Detect which cell encompasses the target text, then output its (x, y) center coordinate. 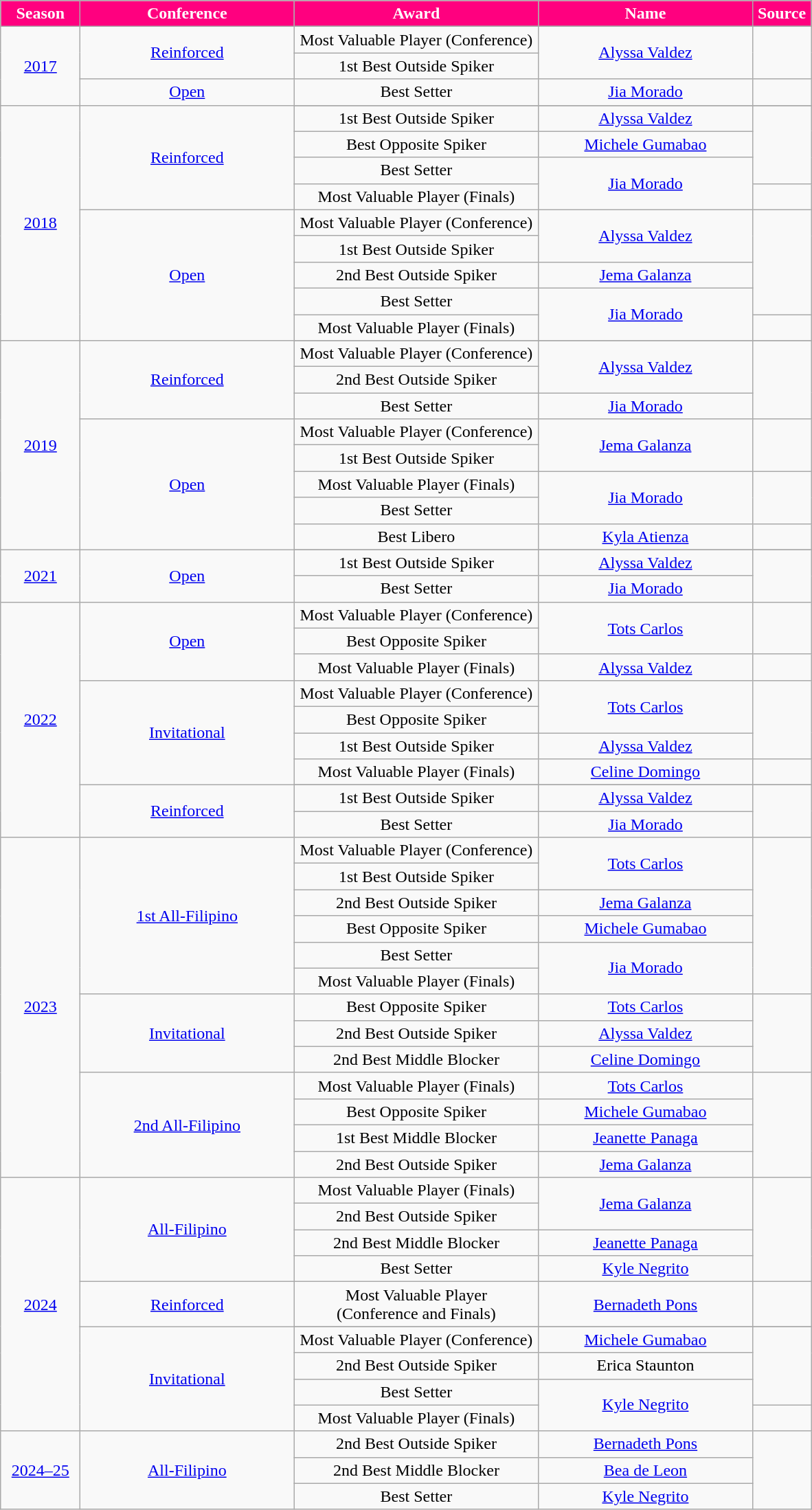
2022 (41, 720)
Name (646, 14)
1st Best Middle Blocker (416, 1138)
Award (416, 14)
Source (782, 14)
2018 (41, 223)
1st All-Filipino (187, 916)
Bea de Leon (646, 1470)
2024–25 (41, 1470)
2nd All-Filipino (187, 1125)
2023 (41, 1007)
Best Libero (416, 537)
Conference (187, 14)
2021 (41, 576)
2017 (41, 66)
Kyla Atienza (646, 537)
Season (41, 14)
2024 (41, 1305)
2019 (41, 445)
Most Valuable Player(Conference and Finals) (416, 1304)
Erica Staunton (646, 1366)
